For the text-containing cell, return its midpoint in (x, y) coordinate format. 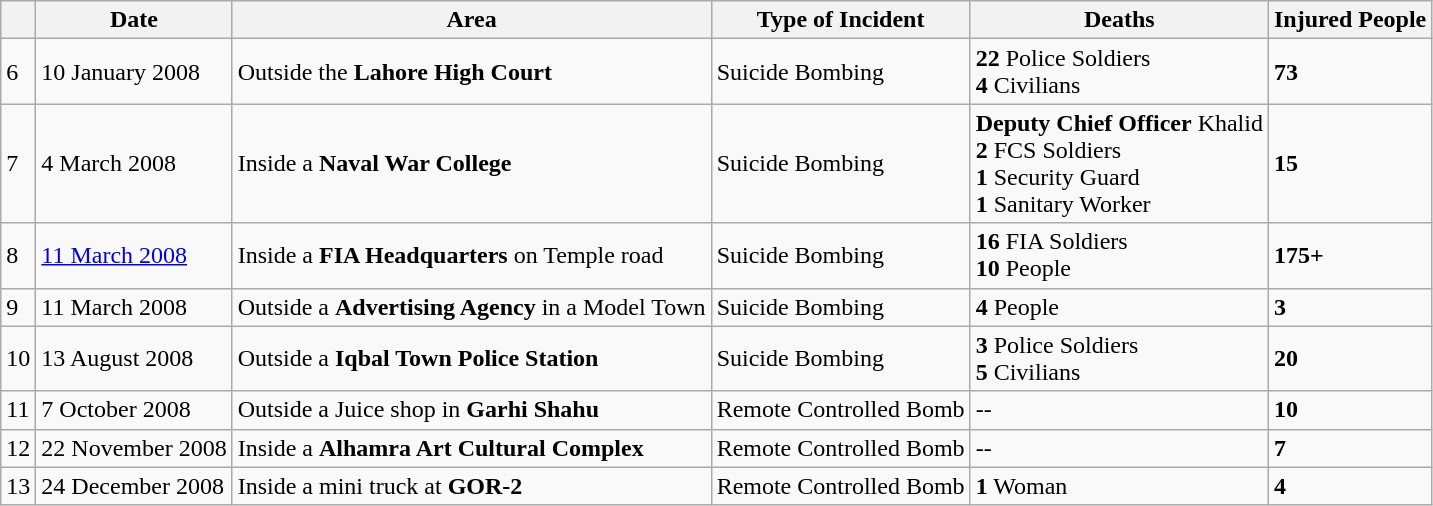
175+ (1350, 256)
Inside a Alhamra Art Cultural Complex (472, 448)
3 Police Soldiers 5 Civilians (1119, 358)
16 FIA Soldiers 10 People (1119, 256)
9 (18, 307)
15 (1350, 164)
Area (472, 20)
Deputy Chief Officer Khalid 2 FCS Soldiers 1 Security Guard 1 Sanitary Worker (1119, 164)
Outside the Lahore High Court (472, 72)
24 December 2008 (134, 486)
Inside a Naval War College (472, 164)
Type of Incident (840, 20)
20 (1350, 358)
22 November 2008 (134, 448)
3 (1350, 307)
Outside a Advertising Agency in a Model Town (472, 307)
Inside a mini truck at GOR-2 (472, 486)
Inside a FIA Headquarters on Temple road (472, 256)
13 August 2008 (134, 358)
Outside a Juice shop in Garhi Shahu (472, 410)
4 March 2008 (134, 164)
11 (18, 410)
4 People (1119, 307)
Date (134, 20)
6 (18, 72)
13 (18, 486)
22 Police Soldiers 4 Civilians (1119, 72)
Outside a Iqbal Town Police Station (472, 358)
Deaths (1119, 20)
8 (18, 256)
Injured People (1350, 20)
7 October 2008 (134, 410)
1 Woman (1119, 486)
10 January 2008 (134, 72)
73 (1350, 72)
12 (18, 448)
4 (1350, 486)
